Determine the (x, y) coordinate at the center of the cell enclosing the given text.  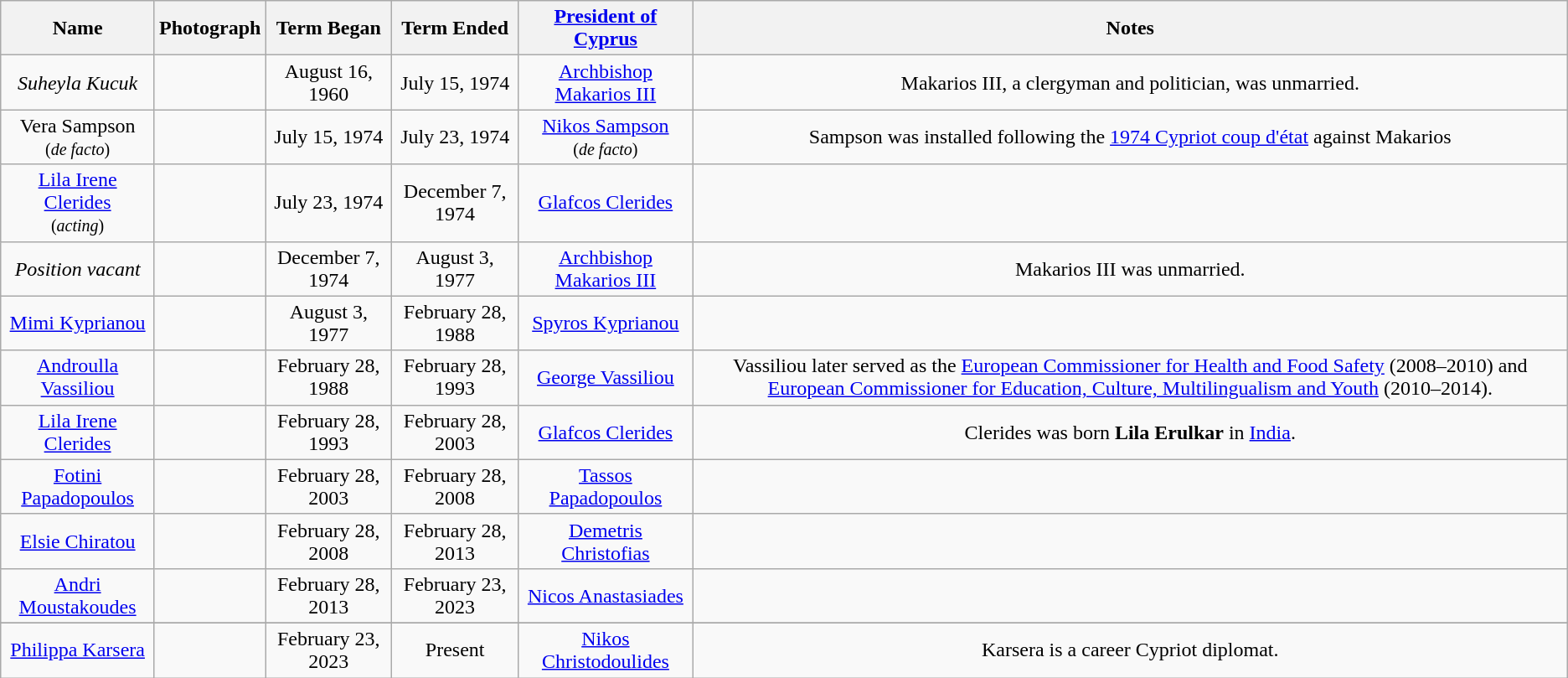
Nicos Anastasiades (606, 595)
Notes (1130, 28)
Clerides was born Lila Erulkar in India. (1130, 432)
Vera Sampson(de facto) (78, 137)
Nikos Sampson(de facto) (606, 137)
Philippa Karsera (78, 650)
Mimi Kyprianou (78, 323)
Nikos Christodoulides (606, 650)
Tassos Papadopoulos (606, 486)
Elsie Chiratou (78, 541)
Lila Irene Clerides (78, 432)
Makarios III was unmarried. (1130, 268)
Demetris Christofias (606, 541)
Sampson was installed following the 1974 Cypriot coup d'état against Makarios (1130, 137)
Present (456, 650)
Photograph (209, 28)
August 16, 1960 (328, 82)
Fotini Papadopoulos (78, 486)
George Vassiliou (606, 377)
Term Began (328, 28)
Lila Irene Clerides(acting) (78, 203)
Position vacant (78, 268)
Makarios III, a clergyman and politician, was unmarried. (1130, 82)
President of Cyprus (606, 28)
Andri Moustakoudes (78, 595)
Name (78, 28)
Term Ended (456, 28)
Suheyla Kucuk (78, 82)
Karsera is a career Cypriot diplomat. (1130, 650)
Spyros Kyprianou (606, 323)
Androulla Vassiliou (78, 377)
